Output the [x, y] coordinate of the center of the cell containing the given text.  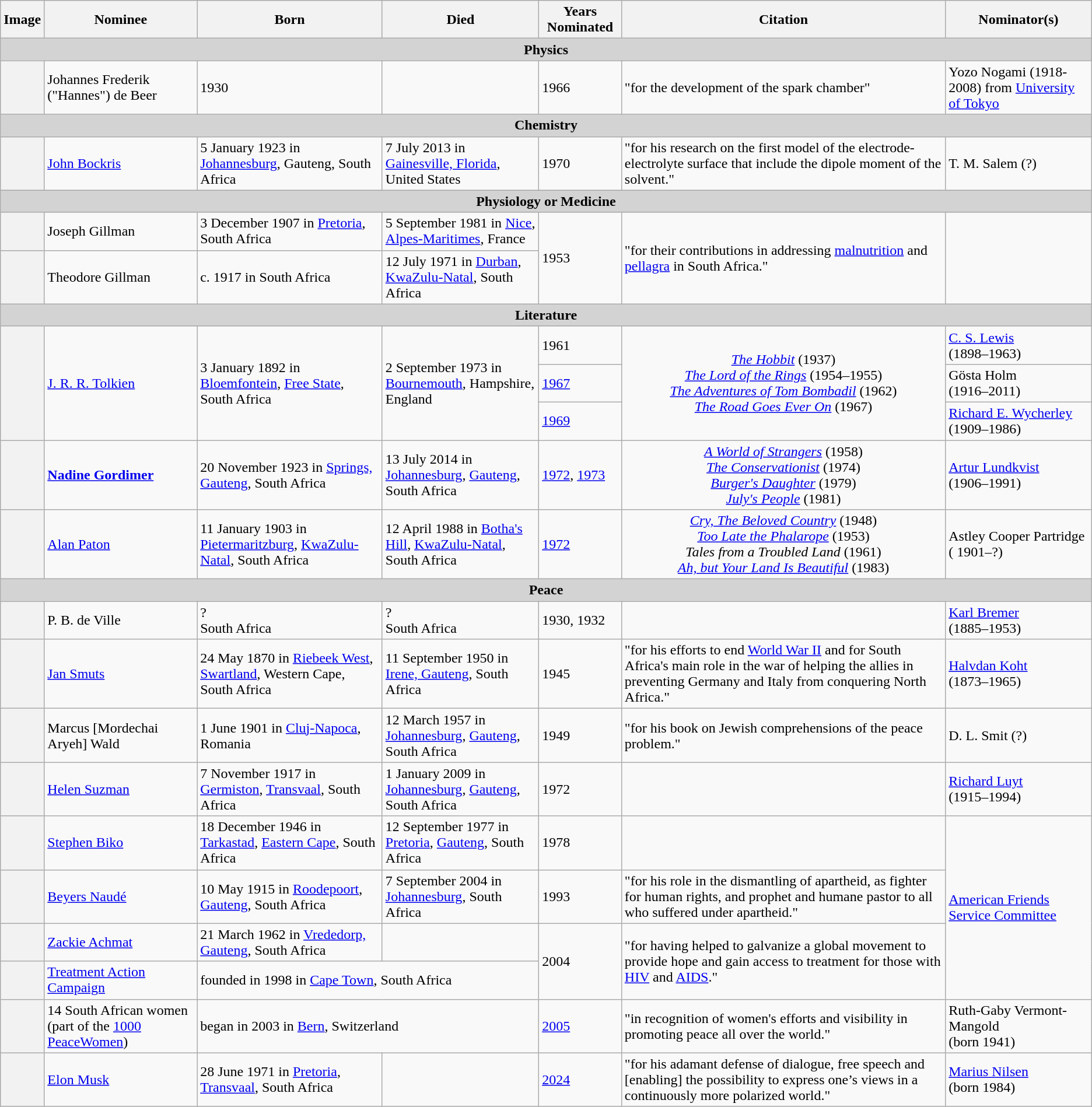
3 December 1907 in Pretoria, South Africa [290, 231]
Citation [783, 20]
10 May 1915 in Roodepoort, Gauteng, South Africa [290, 896]
21 March 1962 in Vrededorp, Gauteng, South Africa [290, 943]
D. L. Smit (?) [1019, 735]
Peace [546, 590]
12 April 1988 in Botha's Hill, KwaZulu-Natal, South Africa [460, 545]
7 November 1917 in Germiston, Transvaal, South Africa [290, 789]
J. R. R. Tolkien [121, 383]
"for his adamant defense of dialogue, free speech and [enabling] the possibility to express one’s views in a continuously more polarized world." [783, 1080]
Image [22, 20]
c. 1917 in South Africa [290, 277]
1966 [580, 87]
18 December 1946 in Tarkastad, Eastern Cape, South Africa [290, 843]
1993 [580, 896]
Richard E. Wycherley (1909–1986) [1019, 421]
7 September 2004 in Johannesburg, South Africa [460, 896]
Died [460, 20]
1970 [580, 163]
Nominee [121, 20]
1949 [580, 735]
Stephen Biko [121, 843]
The Hobbit (1937)The Lord of the Rings (1954–1955)The Adventures of Tom Bombadil (1962)The Road Goes Ever On (1967) [783, 383]
Gösta Holm (1916–2011) [1019, 383]
"for his book on Jewish comprehensions of the peace problem." [783, 735]
Alan Paton [121, 545]
"for their contributions in addressing malnutrition and pellagra in South Africa." [783, 258]
Born [290, 20]
Jan Smuts [121, 674]
1972, 1973 [580, 475]
Marius Nilsen (born 1984) [1019, 1080]
"for his role in the dismantling of apartheid, as fighter for human rights, and prophet and humane pastor to all who suffered under apartheid." [783, 896]
1967 [580, 383]
Richard Luyt (1915–1994) [1019, 789]
28 June 1971 in Pretoria, Transvaal, South Africa [290, 1080]
24 May 1870 in Riebeek West, Swartland, Western Cape, South Africa [290, 674]
Physics [546, 50]
1930 [290, 87]
Artur Lundkvist (1906–1991) [1019, 475]
2005 [580, 1026]
Yozo Nogami (1918-2008) from University of Tokyo [1019, 87]
"for having helped to galvanize a global movement to provide hope and gain access to treatment for those with HIV and AIDS." [783, 961]
1953 [580, 258]
Years Nominated [580, 20]
11 January 1903 in Pietermaritzburg, KwaZulu-Natal, South Africa [290, 545]
Treatment Action Campaign [121, 980]
Chemistry [546, 125]
Nominator(s) [1019, 20]
Ruth-Gaby Vermont-Mangold (born 1941) [1019, 1026]
began in 2003 in Bern, Switzerland [368, 1026]
A World of Strangers (1958)The Conservationist (1974)Burger's Daughter (1979)July's People (1981) [783, 475]
Theodore Gillman [121, 277]
Literature [546, 315]
Joseph Gillman [121, 231]
Marcus [Mordechai Aryeh] Wald [121, 735]
Physiology or Medicine [546, 201]
Johannes Frederik ("Hannes") de Beer [121, 87]
Beyers Naudé [121, 896]
2 September 1973 in Bournemouth, Hampshire, England [460, 383]
Cry, The Beloved Country (1948)Too Late the Phalarope (1953)Tales from a Troubled Land (1961)Ah, but Your Land Is Beautiful (1983) [783, 545]
"for the development of the spark chamber" [783, 87]
1961 [580, 345]
Karl Bremer (1885–1953) [1019, 621]
John Bockris [121, 163]
13 July 2014 in Johannesburg, Gauteng, South Africa [460, 475]
12 March 1957 in Johannesburg, Gauteng, South Africa [460, 735]
5 September 1981 in Nice, Alpes-Maritimes, France [460, 231]
C. S. Lewis (1898–1963) [1019, 345]
20 November 1923 in Springs, Gauteng, South Africa [290, 475]
2004 [580, 961]
3 January 1892 in Bloemfontein, Free State, South Africa [290, 383]
Elon Musk [121, 1080]
12 July 1971 in Durban, KwaZulu-Natal, South Africa [460, 277]
Astley Cooper Partridge ( 1901–?) [1019, 545]
T. M. Salem (?) [1019, 163]
1 January 2009 in Johannesburg, Gauteng, South Africa [460, 789]
11 September 1950 in Irene, Gauteng, South Africa [460, 674]
2024 [580, 1080]
12 September 1977 in Pretoria, Gauteng, South Africa [460, 843]
1969 [580, 421]
1978 [580, 843]
1945 [580, 674]
Helen Suzman [121, 789]
American Friends Service Committee [1019, 908]
P. B. de Ville [121, 621]
Zackie Achmat [121, 943]
Nadine Gordimer [121, 475]
"in recognition of women's efforts and visibility in promoting peace all over the world." [783, 1026]
5 January 1923 in Johannesburg, Gauteng, South Africa [290, 163]
1 June 1901 in Cluj-Napoca, Romania [290, 735]
7 July 2013 in Gainesville, Florida, United States [460, 163]
14 South African women (part of the 1000 PeaceWomen) [121, 1026]
founded in 1998 in Cape Town, South Africa [368, 980]
1930, 1932 [580, 621]
Halvdan Koht (1873–1965) [1019, 674]
"for his research on the first model of the electrode-electrolyte surface that include the dipole moment of the solvent." [783, 163]
